Identify which cell holds the provided text, then report its [x, y] central coordinate. 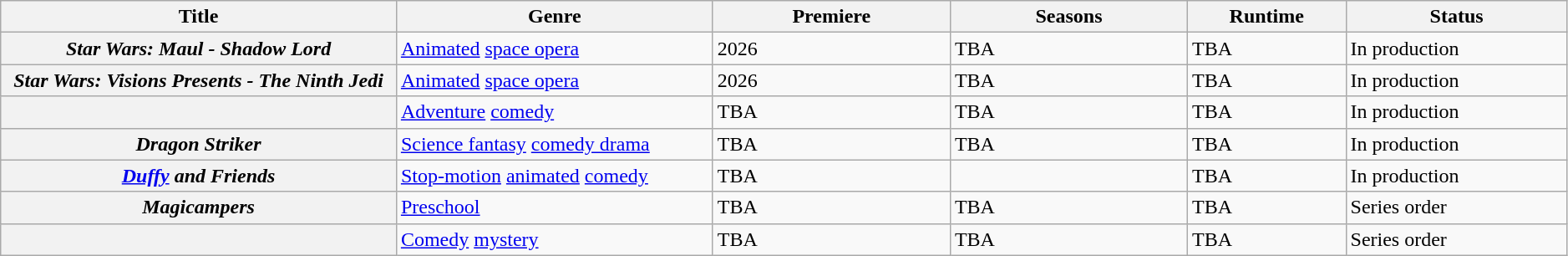
Magicampers [199, 207]
Star Wars: Visions Presents - The Ninth Jedi [199, 80]
Status [1457, 17]
Comedy mystery [555, 239]
Stop-motion animated comedy [555, 176]
Runtime [1266, 17]
Seasons [1068, 17]
Dragon Striker [199, 144]
Star Wars: Maul - Shadow Lord [199, 49]
Genre [555, 17]
Title [199, 17]
Science fantasy comedy drama [555, 144]
Adventure comedy [555, 112]
Duffy and Friends [199, 176]
Premiere [831, 17]
Preschool [555, 207]
